Scan for the cell matching the given text and deliver its (X, Y) coordinate at center. 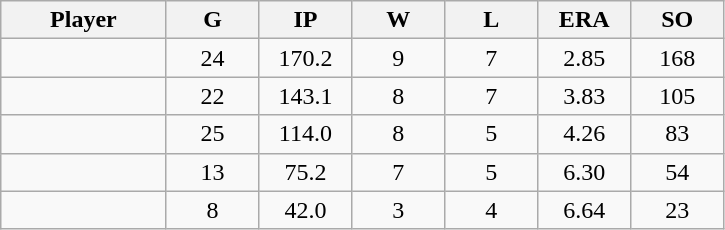
22 (212, 96)
ERA (584, 20)
24 (212, 58)
42.0 (306, 210)
L (492, 20)
W (398, 20)
13 (212, 172)
4.26 (584, 134)
IP (306, 20)
54 (678, 172)
2.85 (584, 58)
9 (398, 58)
105 (678, 96)
168 (678, 58)
SO (678, 20)
75.2 (306, 172)
170.2 (306, 58)
3.83 (584, 96)
Player (84, 20)
83 (678, 134)
6.30 (584, 172)
3 (398, 210)
6.64 (584, 210)
4 (492, 210)
G (212, 20)
25 (212, 134)
23 (678, 210)
114.0 (306, 134)
143.1 (306, 96)
